Output the [X, Y] coordinate of the center of the cell containing the given text.  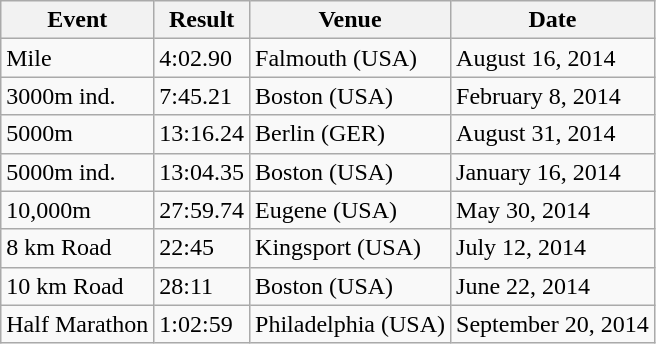
3000m ind. [78, 96]
Result [202, 20]
August 16, 2014 [553, 58]
13:16.24 [202, 134]
Mile [78, 58]
4:02.90 [202, 58]
February 8, 2014 [553, 96]
Eugene (USA) [350, 210]
27:59.74 [202, 210]
5000m ind. [78, 172]
7:45.21 [202, 96]
13:04.35 [202, 172]
Venue [350, 20]
8 km Road [78, 248]
22:45 [202, 248]
May 30, 2014 [553, 210]
Berlin (GER) [350, 134]
Event [78, 20]
September 20, 2014 [553, 324]
Half Marathon [78, 324]
June 22, 2014 [553, 286]
1:02:59 [202, 324]
Falmouth (USA) [350, 58]
Philadelphia (USA) [350, 324]
July 12, 2014 [553, 248]
January 16, 2014 [553, 172]
August 31, 2014 [553, 134]
10 km Road [78, 286]
5000m [78, 134]
Kingsport (USA) [350, 248]
28:11 [202, 286]
10,000m [78, 210]
Date [553, 20]
